From the cell containing the given text, extract its center point as (X, Y) coordinate. 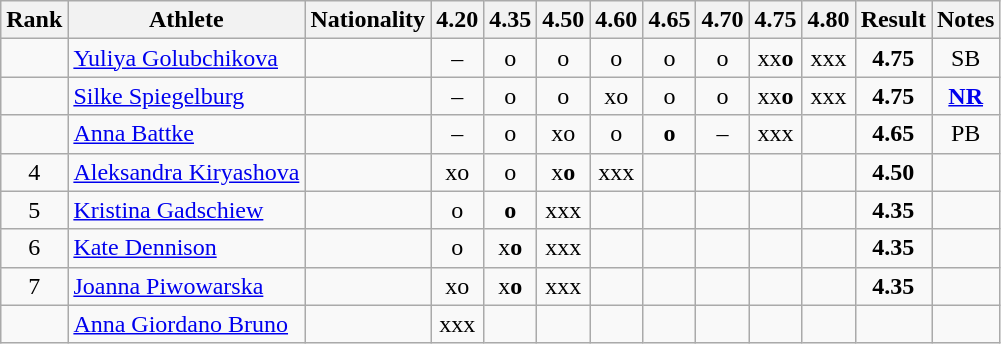
Anna Giordano Bruno (186, 324)
Aleksandra Kiryashova (186, 172)
PB (966, 134)
4 (34, 172)
Kristina Gadschiew (186, 210)
Rank (34, 20)
Kate Dennison (186, 248)
Nationality (368, 20)
5 (34, 210)
Yuliya Golubchikova (186, 58)
Silke Spiegelburg (186, 96)
6 (34, 248)
4.80 (828, 20)
Anna Battke (186, 134)
SB (966, 58)
7 (34, 286)
Joanna Piwowarska (186, 286)
4.60 (616, 20)
Result (893, 20)
4.20 (458, 20)
4.70 (722, 20)
Notes (966, 20)
Athlete (186, 20)
NR (966, 96)
